Identify which cell holds the provided text, then report its (X, Y) central coordinate. 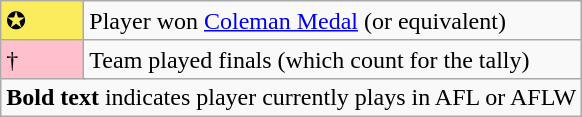
Bold text indicates player currently plays in AFL or AFLW (292, 97)
† (42, 59)
Player won Coleman Medal (or equivalent) (333, 21)
Team played finals (which count for the tally) (333, 59)
✪ (42, 21)
